Search for the cell housing the specified text and yield its (x, y) center coordinate. 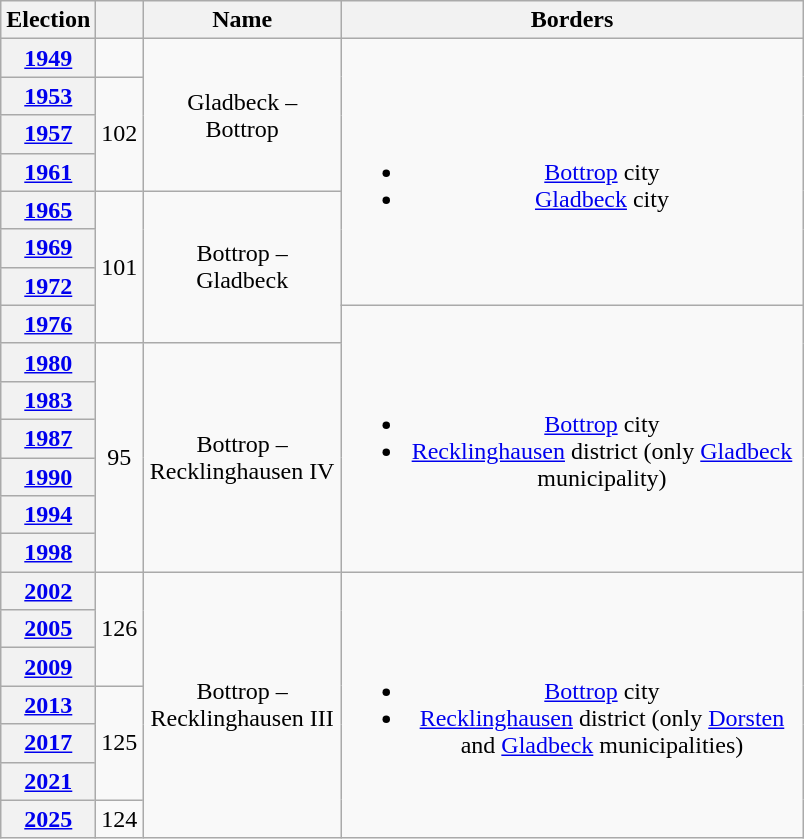
125 (120, 743)
Borders (572, 20)
1949 (48, 58)
1998 (48, 553)
Bottrop cityGladbeck city (572, 172)
2009 (48, 667)
Bottrop – Recklinghausen III (242, 705)
Bottrop cityRecklinghausen district (only Gladbeck municipality) (572, 438)
2025 (48, 819)
101 (120, 267)
2002 (48, 591)
1994 (48, 515)
2005 (48, 629)
Bottrop cityRecklinghausen district (only Dorsten and Gladbeck municipalities) (572, 705)
1976 (48, 324)
126 (120, 629)
1957 (48, 134)
1983 (48, 400)
1987 (48, 438)
95 (120, 457)
1961 (48, 172)
Bottrop – Recklinghausen IV (242, 457)
Gladbeck – Bottrop (242, 115)
2021 (48, 781)
124 (120, 819)
102 (120, 134)
1972 (48, 286)
1969 (48, 248)
2013 (48, 705)
1953 (48, 96)
Bottrop – Gladbeck (242, 267)
Election (48, 20)
1990 (48, 477)
Name (242, 20)
1965 (48, 210)
1980 (48, 362)
2017 (48, 743)
